Capture the cell that displays the provided text and extract its [X, Y] central coordinate. 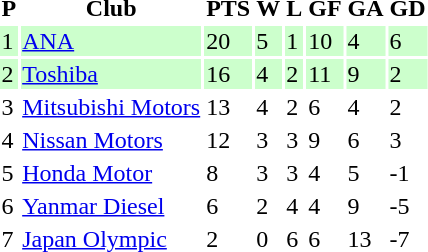
-1 [408, 173]
12 [228, 140]
-5 [408, 206]
13 [228, 107]
Mitsubishi Motors [112, 107]
8 [228, 173]
10 [325, 41]
Nissan Motors [112, 140]
11 [325, 74]
Yanmar Diesel [112, 206]
16 [228, 74]
20 [228, 41]
Toshiba [112, 74]
ANA [112, 41]
Honda Motor [112, 173]
